Provide the [x, y] coordinate of the cell's center where the given text is located.  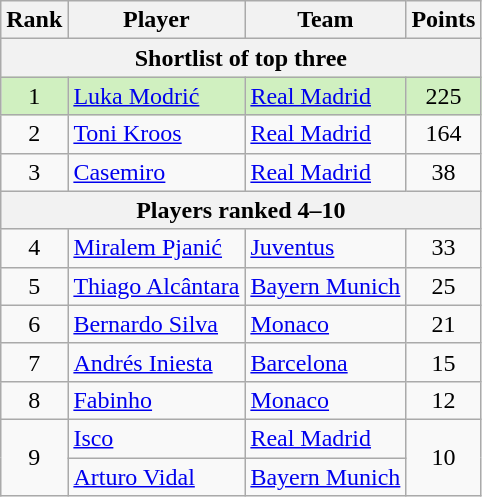
8 [34, 400]
Miralem Pjanić [156, 248]
Shortlist of top three [241, 58]
Points [444, 20]
1 [34, 96]
15 [444, 362]
6 [34, 324]
Bernardo Silva [156, 324]
Andrés Iniesta [156, 362]
10 [444, 457]
Players ranked 4–10 [241, 210]
Toni Kroos [156, 134]
Player [156, 20]
33 [444, 248]
9 [34, 457]
4 [34, 248]
Isco [156, 438]
164 [444, 134]
Thiago Alcântara [156, 286]
Team [326, 20]
21 [444, 324]
Casemiro [156, 172]
2 [34, 134]
38 [444, 172]
5 [34, 286]
7 [34, 362]
Rank [34, 20]
Barcelona [326, 362]
Arturo Vidal [156, 477]
3 [34, 172]
Juventus [326, 248]
12 [444, 400]
Fabinho [156, 400]
225 [444, 96]
Luka Modrić [156, 96]
25 [444, 286]
